Identify which cell holds the provided text, then report its (X, Y) central coordinate. 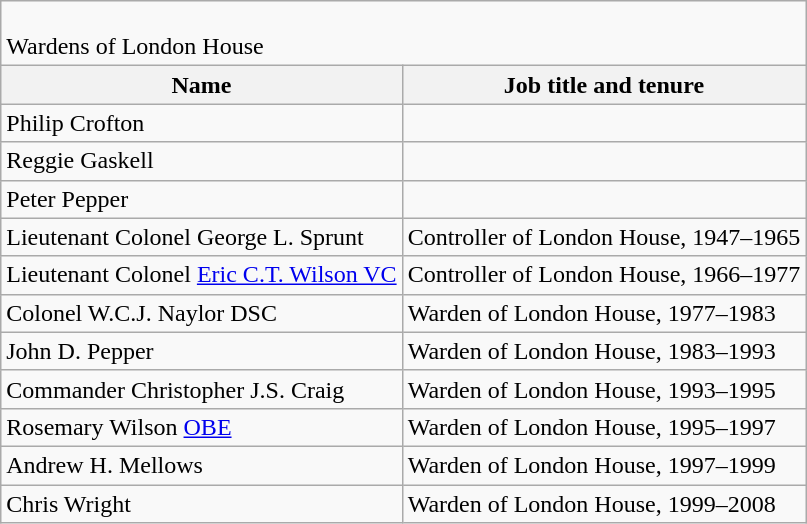
Commander Christopher J.S. Craig (202, 389)
Warden of London House, 1983–1993 (604, 351)
Lieutenant Colonel Eric C.T. Wilson VC (202, 275)
Rosemary Wilson OBE (202, 427)
Warden of London House, 1993–1995 (604, 389)
Lieutenant Colonel George L. Sprunt (202, 237)
Reggie Gaskell (202, 161)
Warden of London House, 1995–1997 (604, 427)
Name (202, 85)
Controller of London House, 1947–1965 (604, 237)
Andrew H. Mellows (202, 465)
Warden of London House, 1999–2008 (604, 503)
Colonel W.C.J. Naylor DSC (202, 313)
Wardens of London House (404, 34)
John D. Pepper (202, 351)
Job title and tenure (604, 85)
Warden of London House, 1977–1983 (604, 313)
Peter Pepper (202, 199)
Chris Wright (202, 503)
Warden of London House, 1997–1999 (604, 465)
Controller of London House, 1966–1977 (604, 275)
Philip Crofton (202, 123)
